For the text-containing cell, return its midpoint in [X, Y] coordinate format. 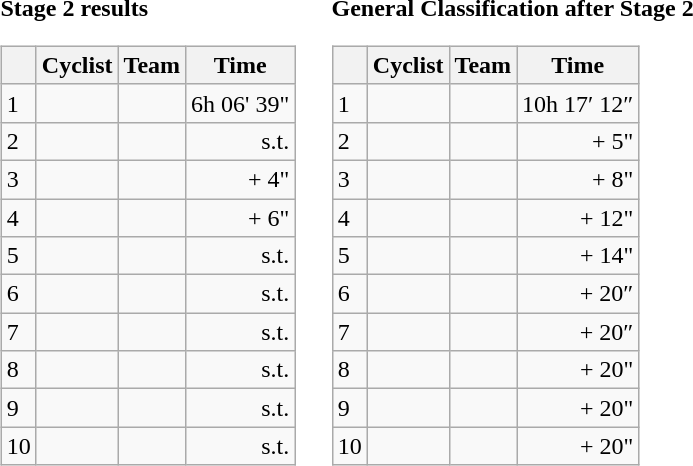
+ 12" [578, 217]
+ 5" [578, 141]
6h 06' 39" [240, 103]
+ 8" [578, 179]
+ 6" [240, 217]
+ 14" [578, 256]
10h 17′ 12″ [578, 103]
+ 4" [240, 179]
